For the text-containing cell, return its midpoint in (x, y) coordinate format. 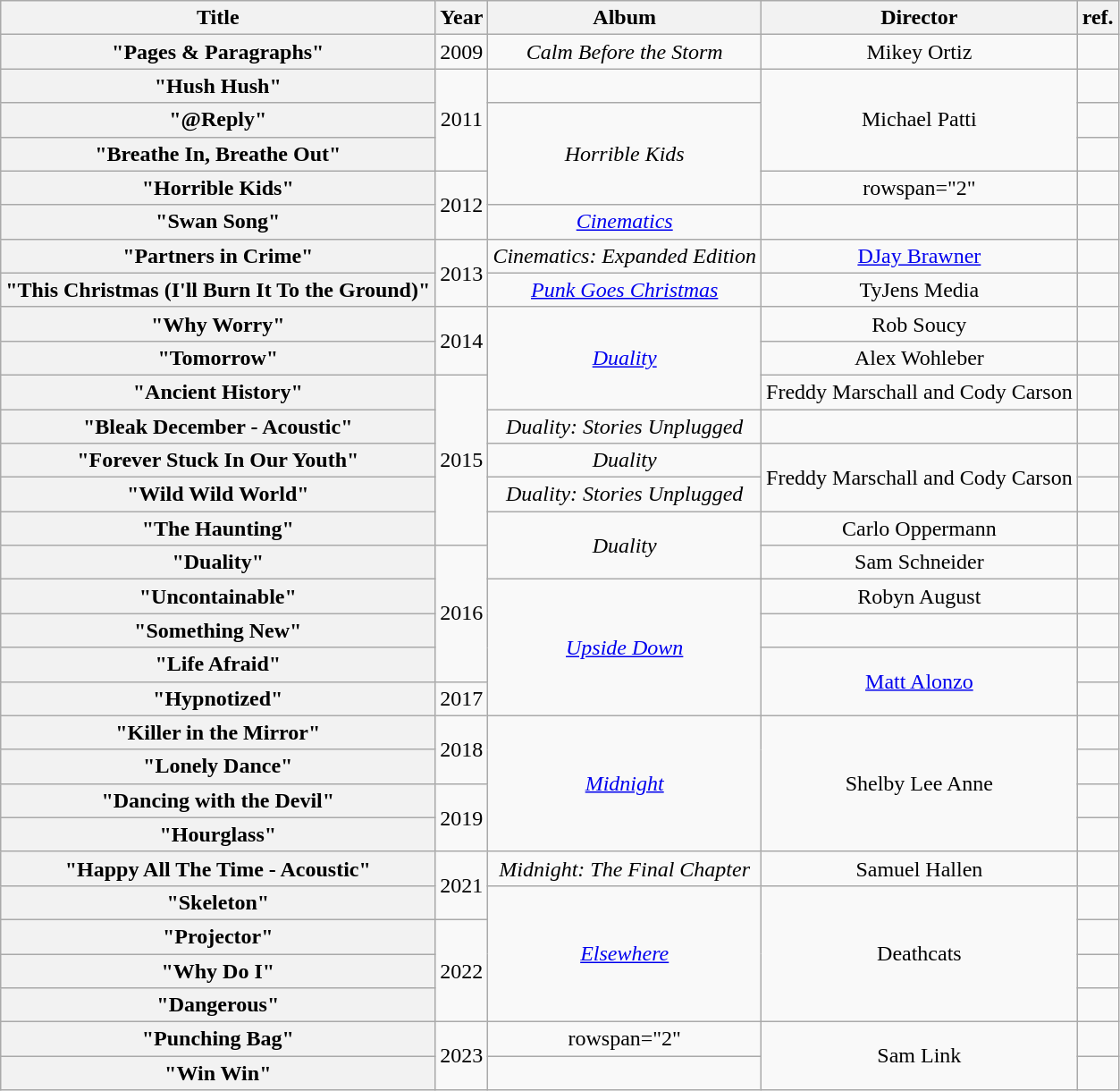
Midnight: The Final Chapter (625, 868)
"Wild Wild World" (218, 495)
Year (461, 18)
"Punching Bag" (218, 1039)
2014 (461, 341)
2009 (461, 52)
2011 (461, 120)
Rob Soucy (920, 324)
Samuel Hallen (920, 868)
"Skeleton" (218, 902)
"Killer in the Mirror" (218, 732)
Matt Alonzo (920, 681)
"Happy All The Time - Acoustic" (218, 868)
2015 (461, 460)
2013 (461, 273)
Cinematics (625, 222)
"Life Afraid" (218, 664)
Punk Goes Christmas (625, 290)
Alex Wohleber (920, 358)
"Uncontainable" (218, 596)
2016 (461, 613)
DJay Brawner (920, 256)
Robyn August (920, 596)
Sam Link (920, 1056)
"Win Win" (218, 1073)
Upside Down (625, 647)
ref. (1098, 18)
Sam Schneider (920, 562)
"@Reply" (218, 120)
TyJens Media (920, 290)
"Something New" (218, 630)
2019 (461, 817)
Director (920, 18)
"Why Do I" (218, 970)
"Breathe In, Breathe Out" (218, 154)
Horrible Kids (625, 154)
2022 (461, 970)
"Bleak December - Acoustic" (218, 427)
Carlo Oppermann (920, 529)
2021 (461, 885)
2012 (461, 205)
2017 (461, 698)
"Hush Hush" (218, 86)
"Horrible Kids" (218, 188)
Deathcats (920, 953)
"Partners in Crime" (218, 256)
"Hourglass" (218, 834)
Midnight (625, 783)
2023 (461, 1056)
2018 (461, 749)
Elsewhere (625, 953)
Cinematics: Expanded Edition (625, 256)
"This Christmas (I'll Burn It To the Ground)" (218, 290)
"Pages & Paragraphs" (218, 52)
"Lonely Dance" (218, 766)
Shelby Lee Anne (920, 783)
Michael Patti (920, 120)
"Why Worry" (218, 324)
"Hypnotized" (218, 698)
"Tomorrow" (218, 358)
Calm Before the Storm (625, 52)
"The Haunting" (218, 529)
Mikey Ortiz (920, 52)
"Forever Stuck In Our Youth" (218, 461)
"Dancing with the Devil" (218, 800)
"Projector" (218, 936)
"Dangerous" (218, 1005)
"Swan Song" (218, 222)
Title (218, 18)
"Ancient History" (218, 392)
Album (625, 18)
"Duality" (218, 562)
